Determine the [X, Y] coordinate at the center of the cell enclosing the given text.  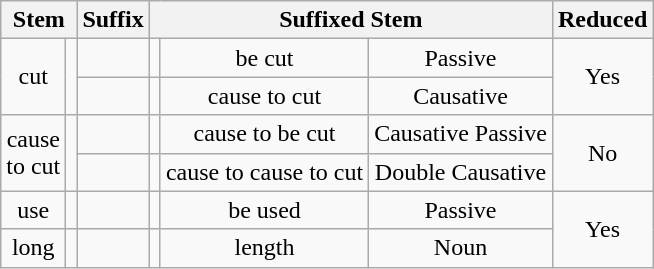
Stem [39, 20]
use [34, 210]
Causative [461, 96]
No [602, 153]
Suffix [113, 20]
be cut [264, 58]
Reduced [602, 20]
Suffixed Stem [350, 20]
Causative Passive [461, 134]
cut [34, 77]
cause to be cut [264, 134]
be used [264, 210]
Noun [461, 248]
cause to cause to cut [264, 172]
long [34, 248]
Double Causative [461, 172]
length [264, 248]
